Provide the (x, y) coordinate of the cell's center where the given text is located.  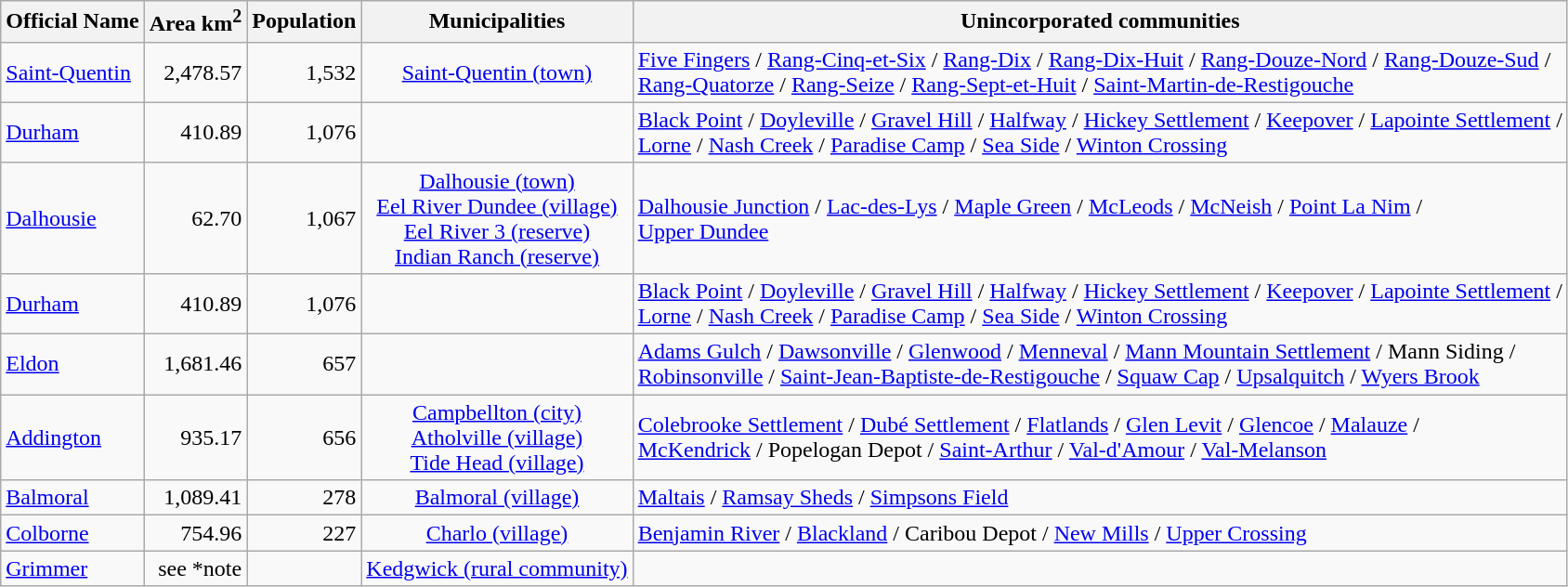
Dalhousie (town)Eel River Dundee (village)Eel River 3 (reserve)Indian Ranch (reserve) (497, 217)
227 (305, 533)
Balmoral (village) (497, 498)
Eldon (72, 364)
Dalhousie Junction / Lac-des-Lys / Maple Green / McLeods / McNeish / Point La Nim /Upper Dundee (1100, 217)
1,681.46 (195, 364)
1,067 (305, 217)
754.96 (195, 533)
Area km2 (195, 22)
Saint-Quentin (72, 72)
Population (305, 22)
Kedgwick (rural community) (497, 568)
Benjamin River / Blackland / Caribou Depot / New Mills / Upper Crossing (1100, 533)
278 (305, 498)
Campbellton (city)Atholville (village)Tide Head (village) (497, 437)
1,089.41 (195, 498)
Colborne (72, 533)
Dalhousie (72, 217)
935.17 (195, 437)
1,532 (305, 72)
Balmoral (72, 498)
Maltais / Ramsay Sheds / Simpsons Field (1100, 498)
62.70 (195, 217)
657 (305, 364)
Municipalities (497, 22)
see *note (195, 568)
Unincorporated communities (1100, 22)
Addington (72, 437)
2,478.57 (195, 72)
Charlo (village) (497, 533)
Official Name (72, 22)
Saint-Quentin (town) (497, 72)
Grimmer (72, 568)
656 (305, 437)
